Return the (X, Y) coordinate for the center point of the cell that contains the specified text.  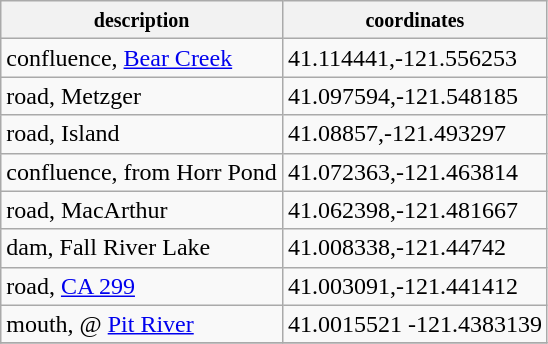
road, Metzger (142, 96)
41.008338,-121.44742 (414, 248)
description (142, 20)
confluence, from Horr Pond (142, 172)
41.072363,-121.463814 (414, 172)
confluence, Bear Creek (142, 58)
41.062398,-121.481667 (414, 210)
road, Island (142, 134)
41.08857,-121.493297 (414, 134)
41.0015521 -121.4383139 (414, 324)
41.097594,-121.548185 (414, 96)
coordinates (414, 20)
road, MacArthur (142, 210)
41.114441,-121.556253 (414, 58)
dam, Fall River Lake (142, 248)
road, CA 299 (142, 286)
41.003091,-121.441412 (414, 286)
mouth, @ Pit River (142, 324)
